Find where the given text appears and provide that cell's center as [x, y] coordinate. 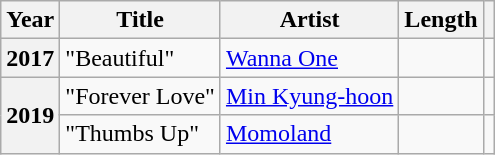
2019 [30, 115]
"Beautiful" [140, 58]
"Thumbs Up" [140, 134]
Artist [309, 20]
"Forever Love" [140, 96]
Title [140, 20]
Length [441, 20]
Min Kyung-hoon [309, 96]
Year [30, 20]
2017 [30, 58]
Momoland [309, 134]
Wanna One [309, 58]
